From the cell containing the given text, extract its center point as (X, Y) coordinate. 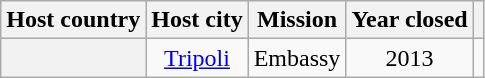
Year closed (410, 20)
Host country (74, 20)
Host city (197, 20)
2013 (410, 58)
Tripoli (197, 58)
Embassy (297, 58)
Mission (297, 20)
